Return [x, y] of the center of cell containing provided text 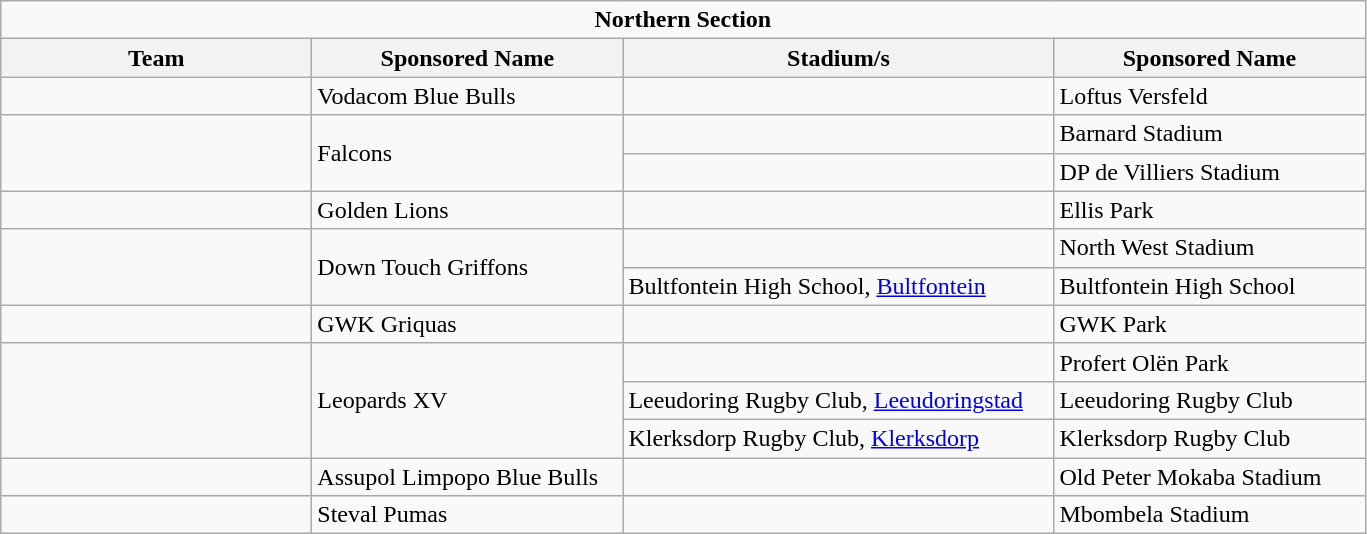
GWK Park [1210, 324]
Steval Pumas [468, 515]
Down Touch Griffons [468, 267]
Leeudoring Rugby Club [1210, 400]
Leeudoring Rugby Club, Leeudoringstad [838, 400]
Vodacom Blue Bulls [468, 96]
Falcons [468, 153]
Profert Olën Park [1210, 362]
Northern Section [683, 20]
GWK Griquas [468, 324]
North West Stadium [1210, 248]
Bultfontein High School [1210, 286]
Team [156, 58]
DP de Villiers Stadium [1210, 172]
Klerksdorp Rugby Club [1210, 438]
Barnard Stadium [1210, 134]
Bultfontein High School, Bultfontein [838, 286]
Mbombela Stadium [1210, 515]
Klerksdorp Rugby Club, Klerksdorp [838, 438]
Leopards XV [468, 400]
Stadium/s [838, 58]
Ellis Park [1210, 210]
Old Peter Mokaba Stadium [1210, 477]
Golden Lions [468, 210]
Assupol Limpopo Blue Bulls [468, 477]
Loftus Versfeld [1210, 96]
